Identify which cell holds the provided text, then report its (x, y) central coordinate. 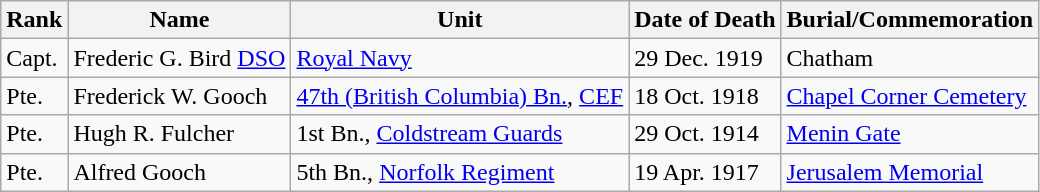
Chatham (910, 58)
Royal Navy (460, 58)
Hugh R. Fulcher (180, 134)
5th Bn., Norfolk Regiment (460, 172)
Chapel Corner Cemetery (910, 96)
19 Apr. 1917 (705, 172)
Jerusalem Memorial (910, 172)
Capt. (34, 58)
Menin Gate (910, 134)
Frederick W. Gooch (180, 96)
47th (British Columbia) Bn., CEF (460, 96)
29 Dec. 1919 (705, 58)
Frederic G. Bird DSO (180, 58)
1st Bn., Coldstream Guards (460, 134)
29 Oct. 1914 (705, 134)
Rank (34, 20)
Name (180, 20)
18 Oct. 1918 (705, 96)
Unit (460, 20)
Alfred Gooch (180, 172)
Date of Death (705, 20)
Burial/Commemoration (910, 20)
